Extract the (x, y) coordinate from the center of the cell holding the provided text.  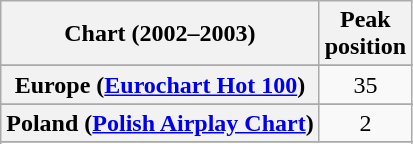
Poland (Polish Airplay Chart) (160, 123)
35 (365, 85)
Peakposition (365, 34)
2 (365, 123)
Europe (Eurochart Hot 100) (160, 85)
Chart (2002–2003) (160, 34)
